Provide the (x, y) coordinate of the cell's center where the given text is located.  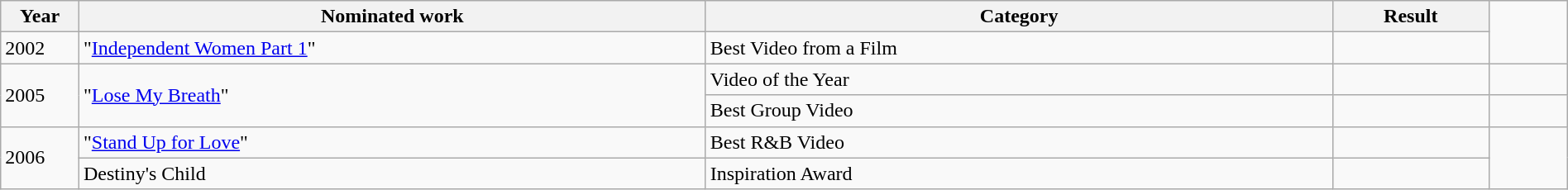
Best Group Video (1019, 111)
Video of the Year (1019, 79)
Category (1019, 17)
Inspiration Award (1019, 173)
2006 (40, 158)
"Independent Women Part 1" (392, 48)
"Lose My Breath" (392, 95)
Best R&B Video (1019, 142)
Nominated work (392, 17)
2002 (40, 48)
Destiny's Child (392, 173)
2005 (40, 95)
Result (1411, 17)
Year (40, 17)
Best Video from a Film (1019, 48)
"Stand Up for Love" (392, 142)
